Detect which cell encompasses the target text, then output its [x, y] center coordinate. 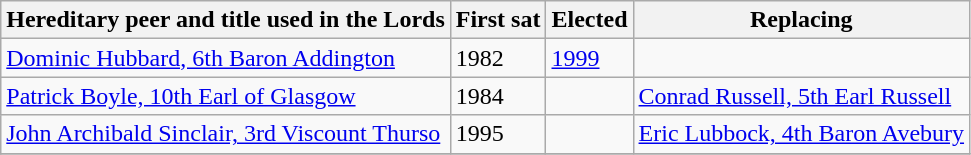
1999 [590, 58]
1995 [498, 134]
Elected [590, 20]
First sat [498, 20]
1984 [498, 96]
John Archibald Sinclair, 3rd Viscount Thurso [226, 134]
Eric Lubbock, 4th Baron Avebury [802, 134]
Dominic Hubbard, 6th Baron Addington [226, 58]
Patrick Boyle, 10th Earl of Glasgow [226, 96]
Replacing [802, 20]
Hereditary peer and title used in the Lords [226, 20]
1982 [498, 58]
Conrad Russell, 5th Earl Russell [802, 96]
